Return (X, Y) of the center of cell containing provided text 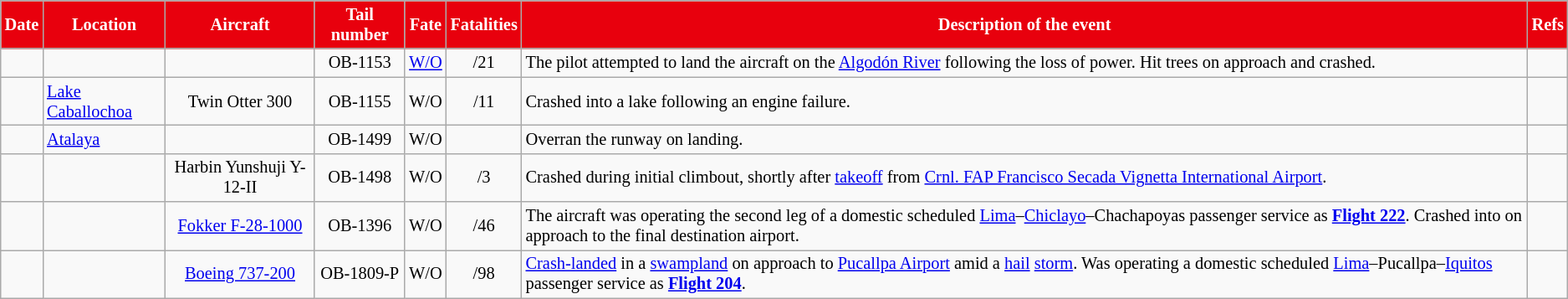
Fokker F-28-1000 (240, 226)
Aircraft (240, 24)
Fatalities (484, 24)
OB-1396 (360, 226)
/3 (484, 178)
Refs (1548, 24)
Twin Otter 300 (240, 101)
Lake Caballochoa (104, 101)
Description of the event (1025, 24)
Fate (425, 24)
/21 (484, 63)
OB-1155 (360, 101)
Boeing 737-200 (240, 274)
Harbin Yunshuji Y-12-II (240, 178)
/11 (484, 101)
The pilot attempted to land the aircraft on the Algodón River following the loss of power. Hit trees on approach and crashed. (1025, 63)
Crashed during initial climbout, shortly after takeoff from Crnl. FAP Francisco Secada Vignetta International Airport. (1025, 178)
Date (22, 24)
/46 (484, 226)
OB-1498 (360, 178)
Overran the runway on landing. (1025, 139)
OB-1153 (360, 63)
/98 (484, 274)
OB-1499 (360, 139)
Location (104, 24)
Crashed into a lake following an engine failure. (1025, 101)
OB-1809-P (360, 274)
Tail number (360, 24)
Atalaya (104, 139)
